Scan for the cell matching the given text and deliver its (x, y) coordinate at center. 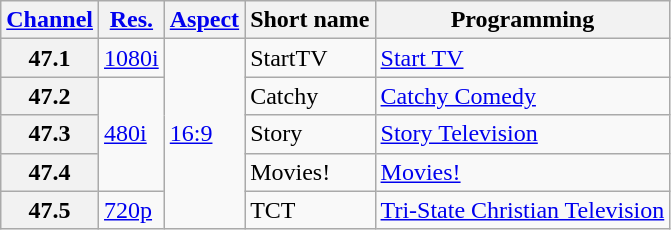
16:9 (204, 134)
Programming (522, 20)
StartTV (310, 58)
Tri-State Christian Television (522, 210)
Story (310, 134)
47.3 (50, 134)
47.5 (50, 210)
Res. (132, 20)
480i (132, 134)
47.2 (50, 96)
Short name (310, 20)
TCT (310, 210)
Channel (50, 20)
Story Television (522, 134)
Aspect (204, 20)
1080i (132, 58)
720p (132, 210)
47.1 (50, 58)
Start TV (522, 58)
47.4 (50, 172)
Catchy (310, 96)
Catchy Comedy (522, 96)
